Find where the given text appears and provide that cell's center as (X, Y) coordinate. 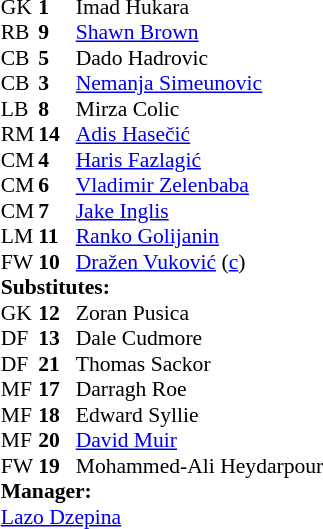
GK (20, 313)
12 (57, 313)
3 (57, 83)
11 (57, 237)
13 (57, 339)
8 (57, 109)
RM (20, 135)
10 (57, 262)
9 (57, 33)
18 (57, 415)
7 (57, 211)
4 (57, 160)
19 (57, 466)
5 (57, 58)
6 (57, 185)
20 (57, 441)
LB (20, 109)
LM (20, 237)
14 (57, 135)
17 (57, 389)
21 (57, 364)
RB (20, 33)
